Locate the cell with the specified text and output its (X, Y) center coordinate. 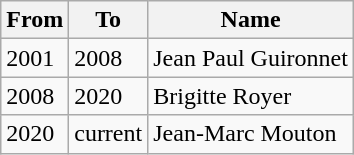
Jean-Marc Mouton (251, 134)
2001 (35, 58)
From (35, 20)
Brigitte Royer (251, 96)
To (108, 20)
Jean Paul Guironnet (251, 58)
current (108, 134)
Name (251, 20)
